Output the [X, Y] coordinate of the center of the cell containing the given text.  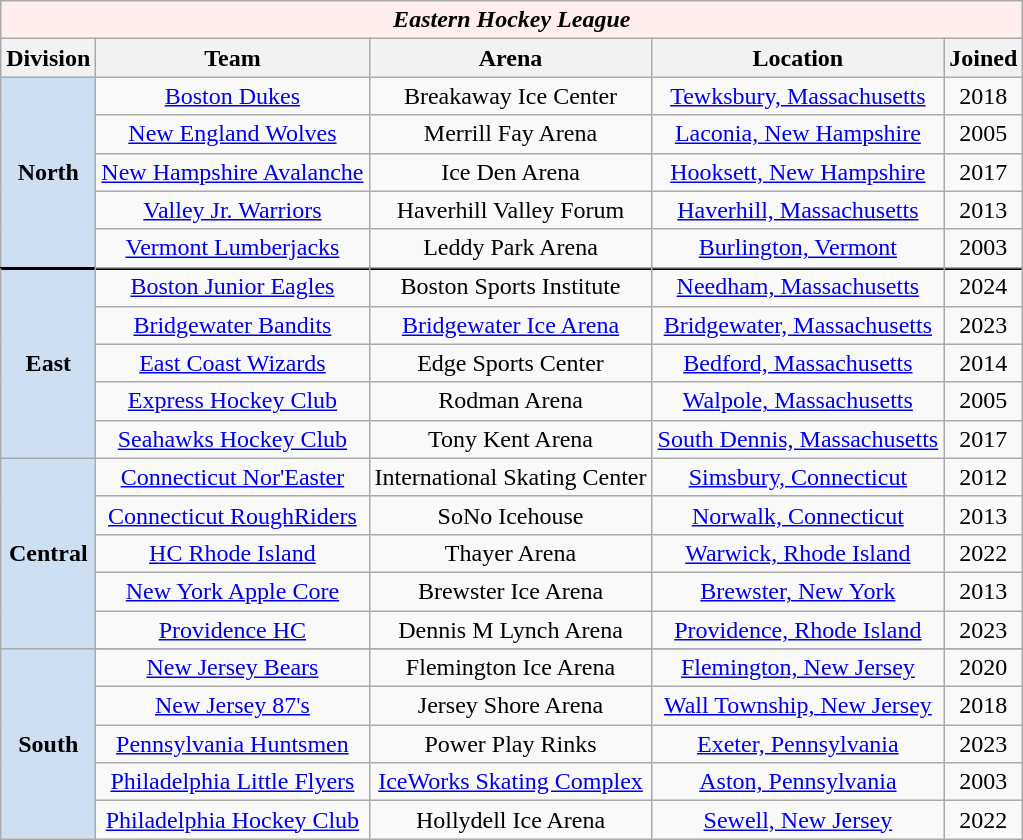
New York Apple Core [232, 591]
Central [48, 553]
Bedford, Massachusetts [798, 363]
North [48, 172]
New Jersey Bears [232, 668]
Arena [510, 58]
Bridgewater, Massachusetts [798, 325]
Brewster, New York [798, 591]
Merrill Fay Arena [510, 134]
Walpole, Massachusetts [798, 401]
Burlington, Vermont [798, 248]
IceWorks Skating Complex [510, 782]
2014 [984, 363]
Connecticut RoughRiders [232, 515]
Leddy Park Arena [510, 248]
Norwalk, Connecticut [798, 515]
Hooksett, New Hampshire [798, 172]
Aston, Pennsylvania [798, 782]
Boston Dukes [232, 96]
International Skating Center [510, 477]
Exeter, Pennsylvania [798, 744]
Simsbury, Connecticut [798, 477]
South Dennis, Massachusetts [798, 439]
2012 [984, 477]
Providence HC [232, 629]
New Hampshire Avalanche [232, 172]
Needham, Massachusetts [798, 287]
New England Wolves [232, 134]
New Jersey 87's [232, 706]
Dennis M Lynch Arena [510, 629]
South [48, 744]
Location [798, 58]
Sewell, New Jersey [798, 820]
2024 [984, 287]
Breakaway Ice Center [510, 96]
Eastern Hockey League [512, 20]
Haverhill, Massachusetts [798, 210]
Jersey Shore Arena [510, 706]
HC Rhode Island [232, 553]
Philadelphia Hockey Club [232, 820]
Brewster Ice Arena [510, 591]
Flemington, New Jersey [798, 668]
Philadelphia Little Flyers [232, 782]
Rodman Arena [510, 401]
Tony Kent Arena [510, 439]
Joined [984, 58]
Connecticut Nor'Easter [232, 477]
Boston Junior Eagles [232, 287]
Haverhill Valley Forum [510, 210]
Flemington Ice Arena [510, 668]
Warwick, Rhode Island [798, 553]
Vermont Lumberjacks [232, 248]
Edge Sports Center [510, 363]
Bridgewater Bandits [232, 325]
Power Play Rinks [510, 744]
Express Hockey Club [232, 401]
Valley Jr. Warriors [232, 210]
East [48, 363]
Bridgewater Ice Arena [510, 325]
Tewksbury, Massachusetts [798, 96]
Team [232, 58]
Pennsylvania Huntsmen [232, 744]
Providence, Rhode Island [798, 629]
Thayer Arena [510, 553]
Seahawks Hockey Club [232, 439]
Hollydell Ice Arena [510, 820]
Laconia, New Hampshire [798, 134]
East Coast Wizards [232, 363]
Division [48, 58]
SoNo Icehouse [510, 515]
Boston Sports Institute [510, 287]
2020 [984, 668]
Ice Den Arena [510, 172]
Wall Township, New Jersey [798, 706]
